Extract the (x, y) coordinate from the center of the cell holding the provided text.  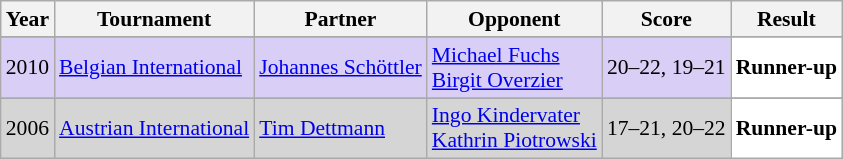
Score (666, 19)
2010 (28, 68)
2006 (28, 128)
Result (786, 19)
Austrian International (154, 128)
Year (28, 19)
Tim Dettmann (340, 128)
20–22, 19–21 (666, 68)
Ingo Kindervater Kathrin Piotrowski (514, 128)
17–21, 20–22 (666, 128)
Tournament (154, 19)
Belgian International (154, 68)
Michael Fuchs Birgit Overzier (514, 68)
Partner (340, 19)
Johannes Schöttler (340, 68)
Opponent (514, 19)
